Scan for the cell matching the given text and deliver its (X, Y) coordinate at center. 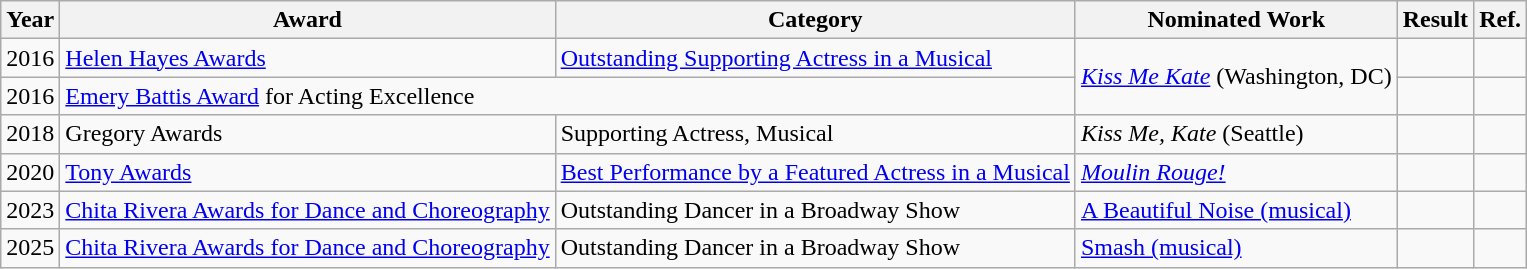
Year (30, 20)
Helen Hayes Awards (308, 58)
Kiss Me, Kate (Seattle) (1236, 134)
Gregory Awards (308, 134)
Smash (musical) (1236, 248)
Tony Awards (308, 172)
Best Performance by a Featured Actress in a Musical (815, 172)
Kiss Me Kate (Washington, DC) (1236, 77)
Ref. (1500, 20)
2025 (30, 248)
A Beautiful Noise (musical) (1236, 210)
Category (815, 20)
2018 (30, 134)
Award (308, 20)
Supporting Actress, Musical (815, 134)
Emery Battis Award for Acting Excellence (568, 96)
Nominated Work (1236, 20)
2020 (30, 172)
2023 (30, 210)
Result (1435, 20)
Moulin Rouge! (1236, 172)
Outstanding Supporting Actress in a Musical (815, 58)
